Search for the cell housing the specified text and yield its (X, Y) center coordinate. 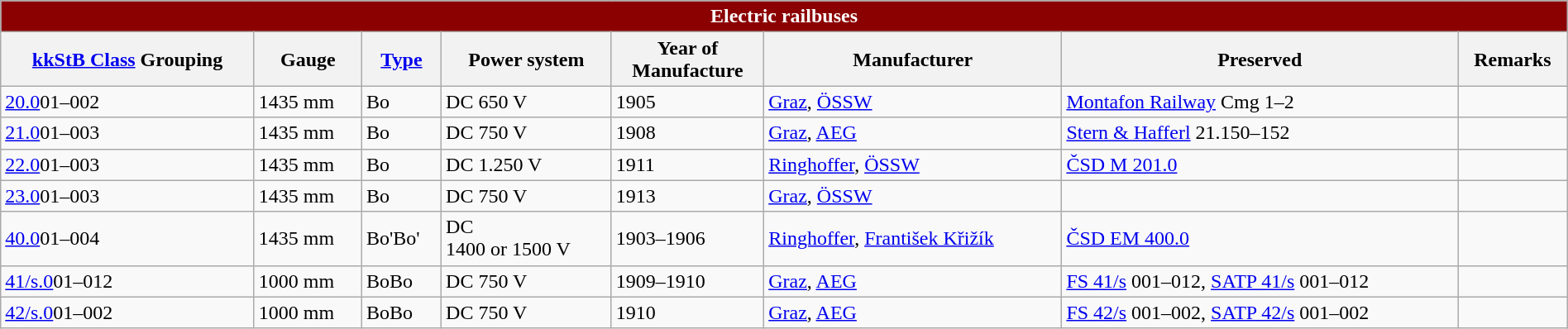
Ringhoffer, František Křižík (913, 238)
FS 42/s 001–002, SATP 42/s 001–002 (1260, 312)
DC 650 V (527, 102)
kkStB Class Grouping (127, 60)
23.001–003 (127, 196)
22.001–003 (127, 164)
DC 1.250 V (527, 164)
40.001–004 (127, 238)
Gauge (308, 60)
Montafon Railway Cmg 1–2 (1260, 102)
Power system (527, 60)
DC 1400 or 1500 V (527, 238)
20.001–002 (127, 102)
1908 (687, 133)
Stern & Hafferl 21.150–152 (1260, 133)
Ringhoffer, ÖSSW (913, 164)
ČSD M 201.0 (1260, 164)
41/s.001–012 (127, 281)
1910 (687, 312)
1905 (687, 102)
ČSD EM 400.0 (1260, 238)
Manufacturer (913, 60)
Preserved (1260, 60)
21.001–003 (127, 133)
Bo'Bo' (401, 238)
1911 (687, 164)
1903–1906 (687, 238)
Type (401, 60)
Year ofManufacture (687, 60)
1913 (687, 196)
Remarks (1513, 60)
1909–1910 (687, 281)
Electric railbuses (784, 17)
FS 41/s 001–012, SATP 41/s 001–012 (1260, 281)
42/s.001–002 (127, 312)
